Determine the (X, Y) coordinate at the center of the cell enclosing the given text.  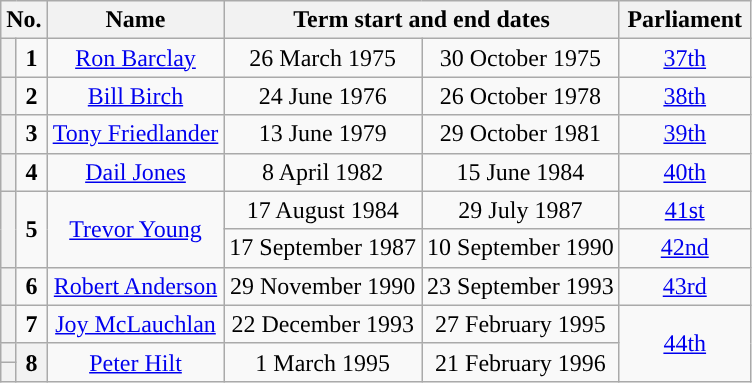
Trevor Young (136, 229)
13 June 1979 (323, 134)
Robert Anderson (136, 286)
39th (684, 134)
41st (684, 210)
3 (32, 134)
29 October 1981 (521, 134)
24 June 1976 (323, 96)
1 March 1995 (323, 362)
2 (32, 96)
44th (684, 343)
10 September 1990 (521, 248)
29 July 1987 (521, 210)
17 August 1984 (323, 210)
40th (684, 172)
38th (684, 96)
Peter Hilt (136, 362)
Bill Birch (136, 96)
6 (32, 286)
37th (684, 58)
17 September 1987 (323, 248)
26 March 1975 (323, 58)
Tony Friedlander (136, 134)
1 (32, 58)
Parliament (684, 20)
43rd (684, 286)
22 December 1993 (323, 324)
4 (32, 172)
15 June 1984 (521, 172)
29 November 1990 (323, 286)
27 February 1995 (521, 324)
Ron Barclay (136, 58)
8 (32, 362)
8 April 1982 (323, 172)
42nd (684, 248)
26 October 1978 (521, 96)
Joy McLauchlan (136, 324)
5 (32, 229)
Dail Jones (136, 172)
No. (24, 20)
30 October 1975 (521, 58)
21 February 1996 (521, 362)
Name (136, 20)
Term start and end dates (422, 20)
23 September 1993 (521, 286)
7 (32, 324)
